Locate the cell with the specified text and output its (x, y) center coordinate. 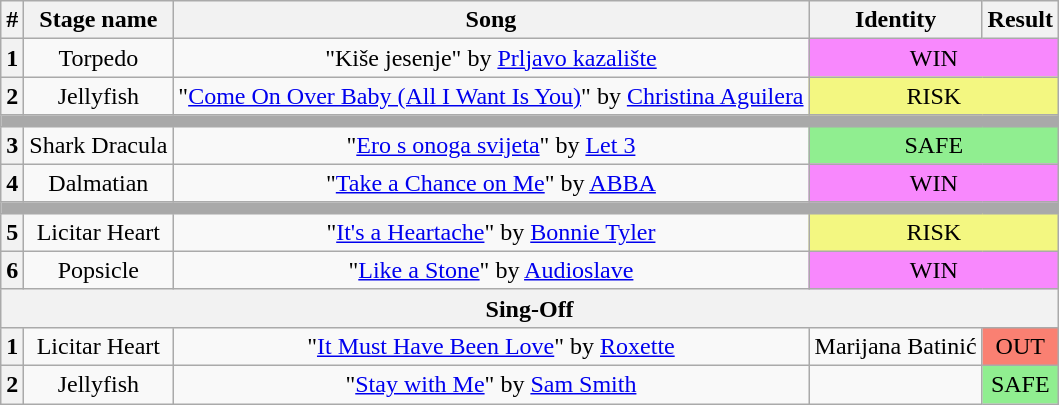
Marijana Batinić (896, 346)
Shark Dracula (98, 145)
"It Must Have Been Love" by Roxette (491, 346)
Result (1020, 20)
Identity (896, 20)
Stage name (98, 20)
Sing-Off (530, 308)
"Ero s onoga svijeta" by Let 3 (491, 145)
Dalmatian (98, 183)
Song (491, 20)
"Come On Over Baby (All I Want Is You)" by Christina Aguilera (491, 96)
# (12, 20)
"Like a Stone" by Audioslave (491, 270)
3 (12, 145)
Popsicle (98, 270)
5 (12, 232)
6 (12, 270)
"Kiše jesenje" by Prljavo kazalište (491, 58)
"Take a Chance on Me" by ABBA (491, 183)
"Stay with Me" by Sam Smith (491, 384)
OUT (1020, 346)
Torpedo (98, 58)
"It's a Heartache" by Bonnie Tyler (491, 232)
4 (12, 183)
